Find where the given text appears and provide that cell's center as [x, y] coordinate. 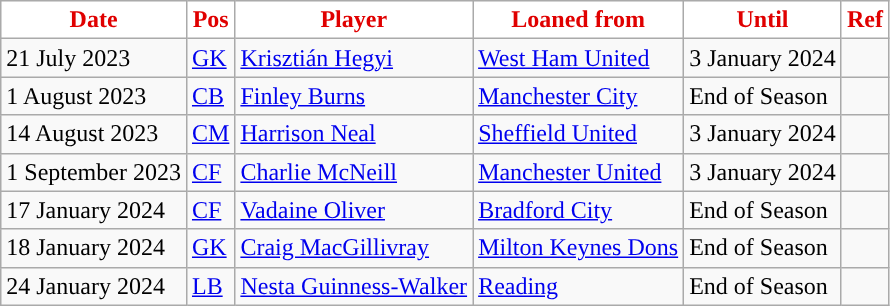
Reading [578, 286]
Krisztián Hegyi [354, 58]
CB [210, 96]
1 August 2023 [94, 96]
Bradford City [578, 210]
Pos [210, 20]
Date [94, 20]
1 September 2023 [94, 172]
24 January 2024 [94, 286]
Milton Keynes Dons [578, 248]
Vadaine Oliver [354, 210]
CM [210, 134]
Until [763, 20]
Harrison Neal [354, 134]
Finley Burns [354, 96]
West Ham United [578, 58]
14 August 2023 [94, 134]
Ref [864, 20]
Manchester City [578, 96]
LB [210, 286]
Charlie McNeill [354, 172]
18 January 2024 [94, 248]
Loaned from [578, 20]
17 January 2024 [94, 210]
Sheffield United [578, 134]
Craig MacGillivray [354, 248]
Manchester United [578, 172]
Player [354, 20]
Nesta Guinness-Walker [354, 286]
21 July 2023 [94, 58]
